Identify which cell holds the provided text, then report its (X, Y) central coordinate. 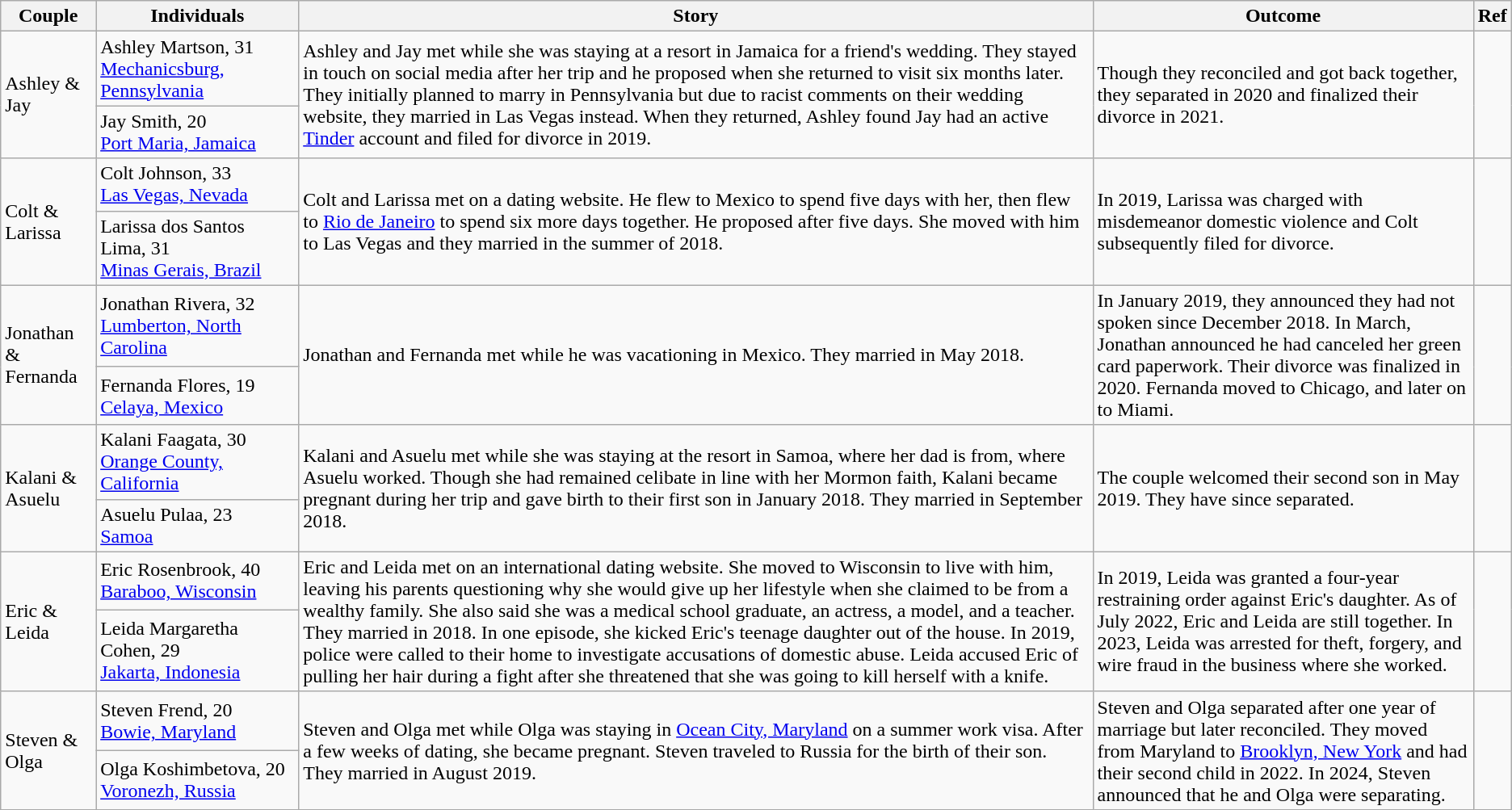
Couple (48, 16)
The couple welcomed their second son in May 2019. They have since separated. (1283, 488)
Ashley Martson, 31Mechanicsburg, Pennsylvania (197, 69)
Fernanda Flores, 19Celaya, Mexico (197, 396)
Ref (1493, 16)
Eric Rosenbrook, 40Baraboo, Wisconsin (197, 581)
Jonathan & Fernanda (48, 355)
Kalani Faagata, 30Orange County, California (197, 462)
Individuals (197, 16)
Jonathan Rivera, 32Lumberton, North Carolina (197, 326)
Asuelu Pulaa, 23Samoa (197, 525)
Jonathan and Fernanda met while he was vacationing in Mexico. They married in May 2018. (696, 355)
Colt Johnson, 33Las Vegas, Nevada (197, 184)
Steven Frend, 20Bowie, Maryland (197, 720)
Eric & Leida (48, 622)
In 2019, Larissa was charged with misdemeanor domestic violence and Colt subsequently filed for divorce. (1283, 221)
Colt & Larissa (48, 221)
Though they reconciled and got back together, they separated in 2020 and finalized their divorce in 2021. (1283, 95)
Ashley & Jay (48, 95)
Olga Koshimbetova, 20Voronezh, Russia (197, 780)
Larissa dos Santos Lima, 31Minas Gerais, Brazil (197, 248)
Outcome (1283, 16)
Story (696, 16)
Steven & Olga (48, 750)
Jay Smith, 20Port Maria, Jamaica (197, 132)
Kalani & Asuelu (48, 488)
Leida Margaretha Cohen, 29Jakarta, Indonesia (197, 651)
